Identify which cell holds the provided text, then report its [X, Y] central coordinate. 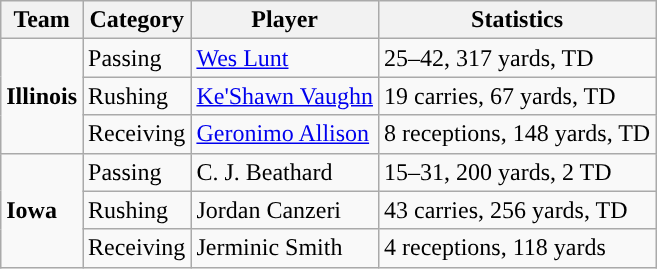
C. J. Beathard [285, 172]
19 carries, 67 yards, TD [516, 96]
15–31, 200 yards, 2 TD [516, 172]
Wes Lunt [285, 58]
Category [137, 20]
Team [42, 20]
Illinois [42, 96]
4 receptions, 118 yards [516, 248]
Ke'Shawn Vaughn [285, 96]
Statistics [516, 20]
Geronimo Allison [285, 134]
43 carries, 256 yards, TD [516, 210]
Iowa [42, 210]
Jordan Canzeri [285, 210]
8 receptions, 148 yards, TD [516, 134]
Jerminic Smith [285, 248]
Player [285, 20]
25–42, 317 yards, TD [516, 58]
